Return (X, Y) of the center of cell containing provided text 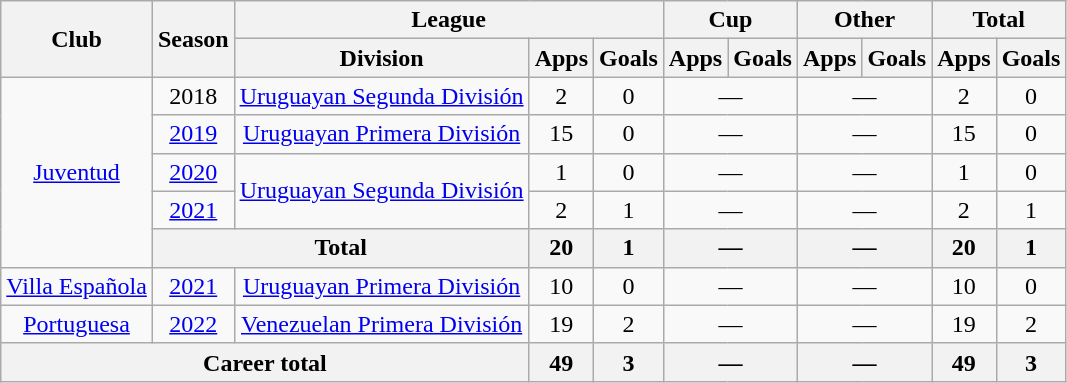
Club (77, 39)
2018 (193, 96)
Other (864, 20)
2019 (193, 134)
Portuguesa (77, 324)
Villa Española (77, 286)
2022 (193, 324)
Venezuelan Primera División (382, 324)
Career total (265, 362)
Division (382, 58)
2020 (193, 172)
League (448, 20)
Juventud (77, 172)
Season (193, 39)
Cup (730, 20)
